Search for the cell housing the specified text and yield its (X, Y) center coordinate. 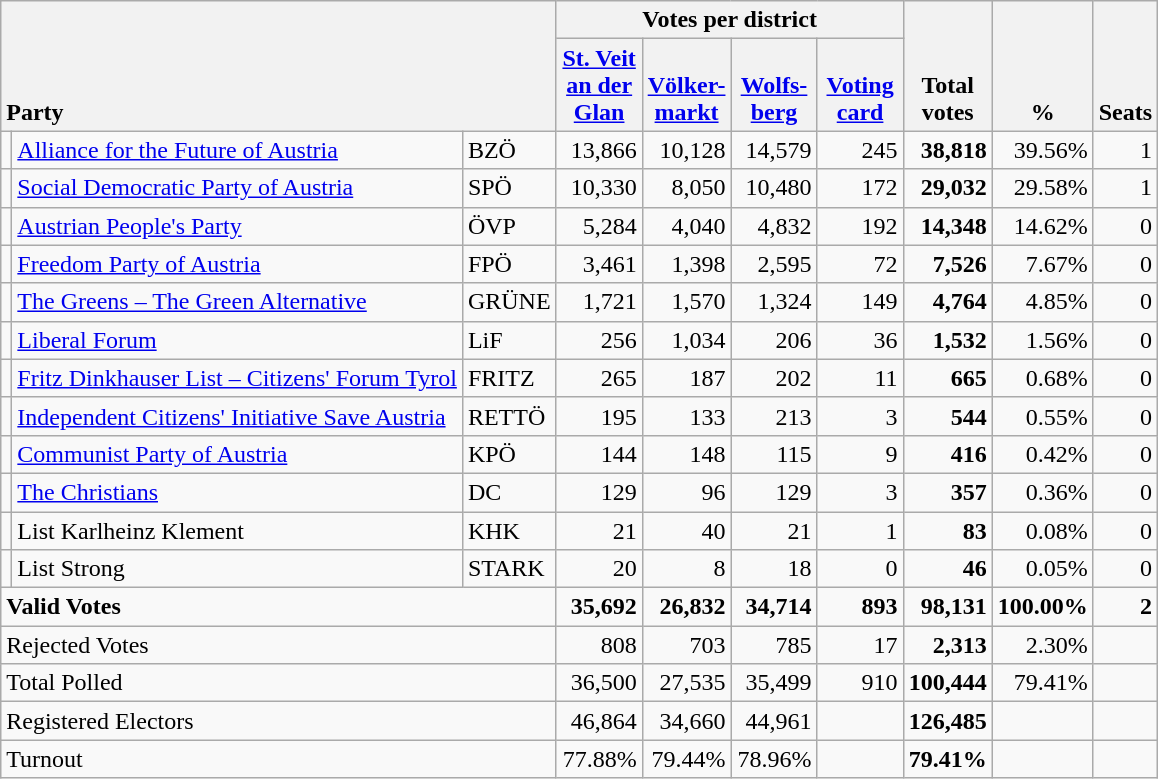
18 (774, 569)
26,832 (686, 607)
14,579 (774, 150)
8 (686, 569)
% (1042, 66)
4.85% (1042, 302)
FPÖ (509, 264)
KHK (509, 531)
20 (599, 569)
5,284 (599, 226)
0.42% (1042, 454)
1.56% (1042, 340)
2,313 (948, 645)
Freedom Party of Austria (238, 264)
2.30% (1042, 645)
96 (686, 492)
35,499 (774, 683)
SPÖ (509, 188)
195 (599, 416)
206 (774, 340)
Turnout (278, 759)
ÖVP (509, 226)
213 (774, 416)
46,864 (599, 721)
46 (948, 569)
0.08% (1042, 531)
Rejected Votes (278, 645)
11 (860, 378)
808 (599, 645)
144 (599, 454)
14.62% (1042, 226)
100.00% (1042, 607)
Liberal Forum (238, 340)
RETTÖ (509, 416)
4,764 (948, 302)
256 (599, 340)
544 (948, 416)
1,324 (774, 302)
Votes per district (730, 20)
115 (774, 454)
14,348 (948, 226)
38,818 (948, 150)
0.68% (1042, 378)
Fritz Dinkhauser List – Citizens' Forum Tyrol (238, 378)
Social Democratic Party of Austria (238, 188)
29.58% (1042, 188)
910 (860, 683)
FRITZ (509, 378)
0.05% (1042, 569)
785 (774, 645)
703 (686, 645)
1,570 (686, 302)
665 (948, 378)
List Strong (238, 569)
36 (860, 340)
357 (948, 492)
8,050 (686, 188)
0.55% (1042, 416)
Austrian People's Party (238, 226)
Votingcard (860, 85)
172 (860, 188)
35,692 (599, 607)
77.88% (599, 759)
148 (686, 454)
2 (1125, 607)
27,535 (686, 683)
126,485 (948, 721)
1,721 (599, 302)
17 (860, 645)
10,330 (599, 188)
1,034 (686, 340)
Völker-markt (686, 85)
0.36% (1042, 492)
893 (860, 607)
Communist Party of Austria (238, 454)
34,660 (686, 721)
KPÖ (509, 454)
Party (278, 66)
The Greens – The Green Alternative (238, 302)
72 (860, 264)
1,398 (686, 264)
DC (509, 492)
10,128 (686, 150)
29,032 (948, 188)
40 (686, 531)
Totalvotes (948, 66)
3,461 (599, 264)
36,500 (599, 683)
202 (774, 378)
78.96% (774, 759)
83 (948, 531)
Registered Electors (278, 721)
Wolfs-berg (774, 85)
4,040 (686, 226)
245 (860, 150)
2,595 (774, 264)
The Christians (238, 492)
187 (686, 378)
100,444 (948, 683)
4,832 (774, 226)
GRÜNE (509, 302)
LiF (509, 340)
STARK (509, 569)
44,961 (774, 721)
34,714 (774, 607)
7,526 (948, 264)
149 (860, 302)
Alliance for the Future of Austria (238, 150)
1,532 (948, 340)
192 (860, 226)
79.44% (686, 759)
Valid Votes (278, 607)
133 (686, 416)
Total Polled (278, 683)
9 (860, 454)
Independent Citizens' Initiative Save Austria (238, 416)
39.56% (1042, 150)
St. Veitan derGlan (599, 85)
List Karlheinz Klement (238, 531)
BZÖ (509, 150)
10,480 (774, 188)
416 (948, 454)
98,131 (948, 607)
13,866 (599, 150)
Seats (1125, 66)
265 (599, 378)
7.67% (1042, 264)
